Capture the cell that displays the provided text and extract its [x, y] central coordinate. 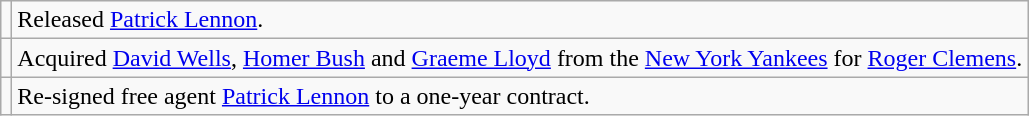
Acquired David Wells, Homer Bush and Graeme Lloyd from the New York Yankees for Roger Clemens. [520, 58]
Released Patrick Lennon. [520, 20]
Re-signed free agent Patrick Lennon to a one-year contract. [520, 96]
